Pinpoint the cell where the given text exists, returning its [x, y] midpoint coordinate. 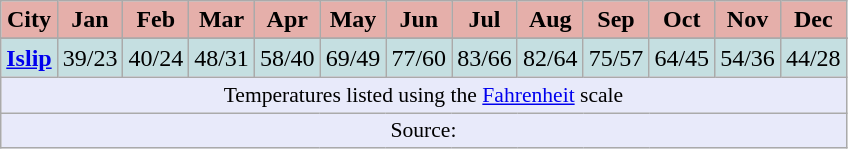
Jun [419, 20]
Islip [29, 58]
83/66 [485, 58]
48/31 [222, 58]
May [353, 20]
Temperatures listed using the Fahrenheit scale [424, 95]
Aug [550, 20]
Oct [682, 20]
Source: [424, 130]
58/40 [287, 58]
44/28 [813, 58]
Jul [485, 20]
Dec [813, 20]
40/24 [156, 58]
Nov [748, 20]
Mar [222, 20]
City [29, 20]
75/57 [616, 58]
Feb [156, 20]
54/36 [748, 58]
64/45 [682, 58]
82/64 [550, 58]
39/23 [90, 58]
77/60 [419, 58]
Apr [287, 20]
Jan [90, 20]
Sep [616, 20]
69/49 [353, 58]
